Capture the cell that displays the provided text and extract its [x, y] central coordinate. 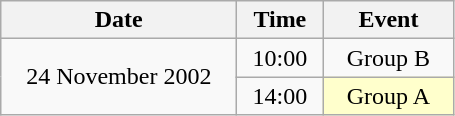
Group A [388, 96]
14:00 [280, 96]
Date [119, 20]
10:00 [280, 58]
Event [388, 20]
24 November 2002 [119, 77]
Time [280, 20]
Group B [388, 58]
